For the text-containing cell, return its midpoint in (x, y) coordinate format. 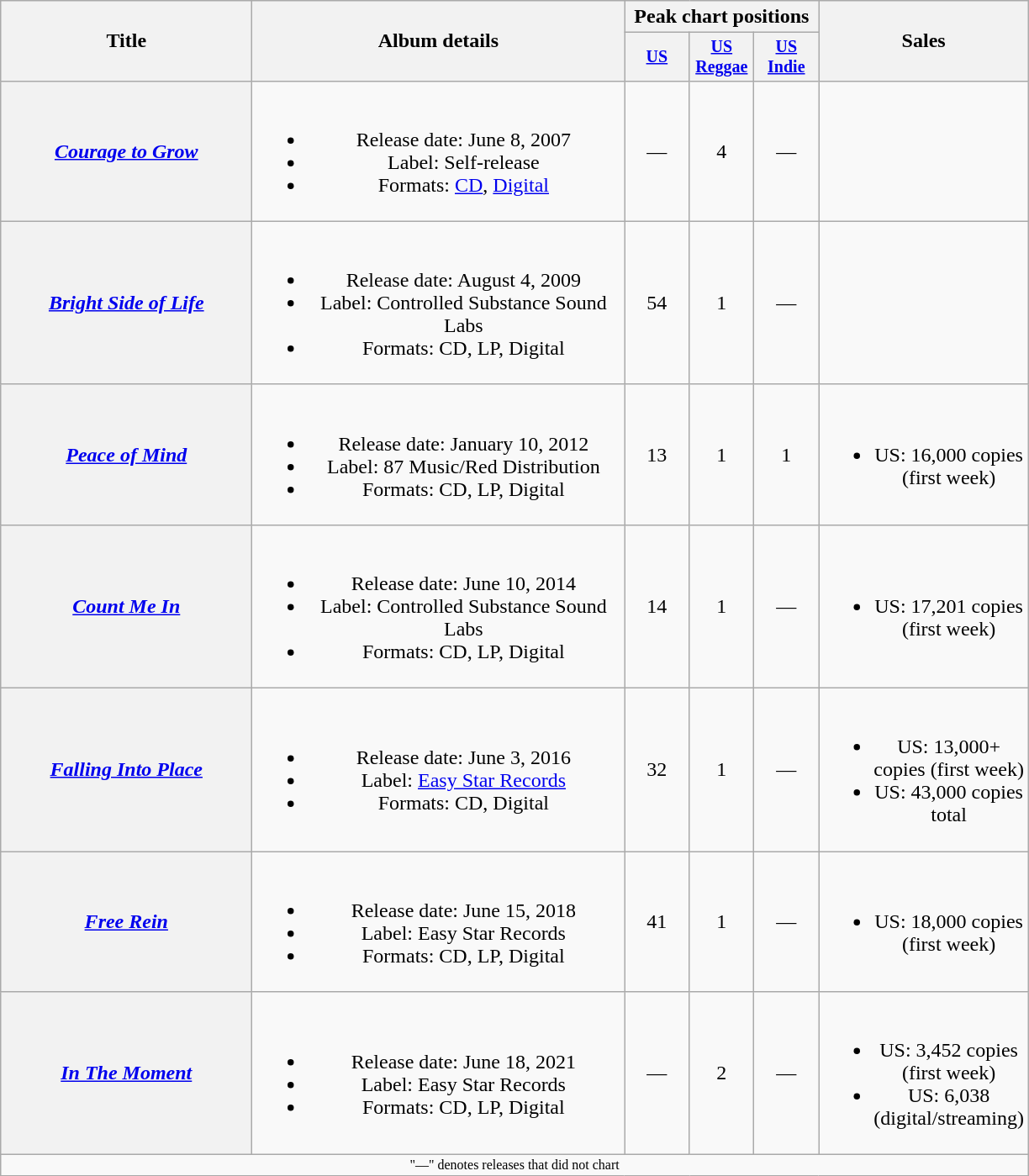
13 (657, 454)
54 (657, 303)
14 (657, 606)
US: 3,452 copies (first week)US: 6,038 (digital/streaming) (924, 1073)
"—" denotes releases that did not chart (514, 1165)
2 (721, 1073)
Peace of Mind (126, 454)
In The Moment (126, 1073)
US Indie (787, 57)
Sales (924, 41)
32 (657, 770)
4 (721, 151)
US: 13,000+ copies (first week)US: 43,000 copies total (924, 770)
Peak chart positions (721, 17)
US: 17,201 copies (first week) (924, 606)
Release date: June 18, 2021Label: Easy Star RecordsFormats: CD, LP, Digital (439, 1073)
Release date: June 3, 2016Label: Easy Star RecordsFormats: CD, Digital (439, 770)
Album details (439, 41)
41 (657, 921)
US: 16,000 copies (first week) (924, 454)
Courage to Grow (126, 151)
US: 18,000 copies (first week) (924, 921)
Falling Into Place (126, 770)
Free Rein (126, 921)
Title (126, 41)
Release date: June 8, 2007Label: Self-releaseFormats: CD, Digital (439, 151)
Release date: June 15, 2018Label: Easy Star RecordsFormats: CD, LP, Digital (439, 921)
US Reggae (721, 57)
Count Me In (126, 606)
Release date: June 10, 2014Label: Controlled Substance Sound LabsFormats: CD, LP, Digital (439, 606)
Bright Side of Life (126, 303)
Release date: January 10, 2012Label: 87 Music/Red DistributionFormats: CD, LP, Digital (439, 454)
Release date: August 4, 2009Label: Controlled Substance Sound LabsFormats: CD, LP, Digital (439, 303)
US (657, 57)
